Pinpoint the cell where the given text exists, returning its [x, y] midpoint coordinate. 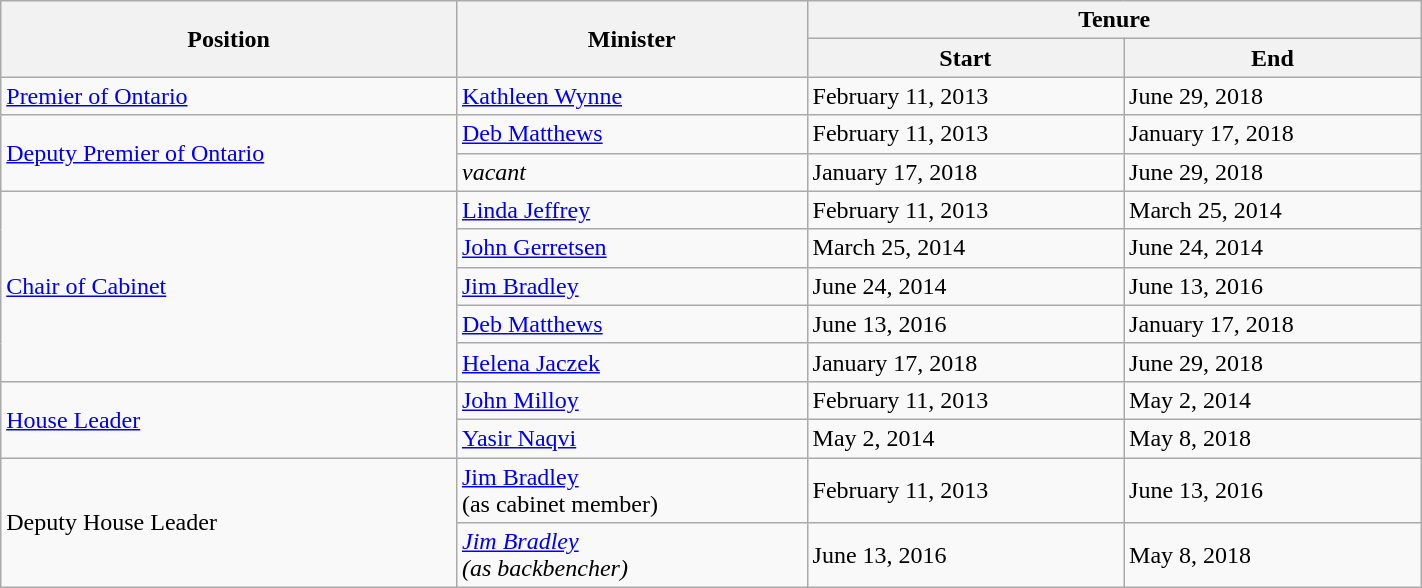
Jim Bradley [632, 286]
vacant [632, 172]
Helena Jaczek [632, 362]
Jim Bradley (as backbencher) [632, 556]
Jim Bradley (as cabinet member) [632, 490]
Tenure [1114, 20]
Deputy House Leader [229, 523]
End [1273, 58]
Position [229, 39]
John Milloy [632, 400]
Linda Jeffrey [632, 210]
House Leader [229, 419]
Premier of Ontario [229, 96]
Kathleen Wynne [632, 96]
Minister [632, 39]
Start [965, 58]
Deputy Premier of Ontario [229, 153]
Chair of Cabinet [229, 286]
John Gerretsen [632, 248]
Yasir Naqvi [632, 438]
